Output the [X, Y] coordinate of the center of the cell containing the given text.  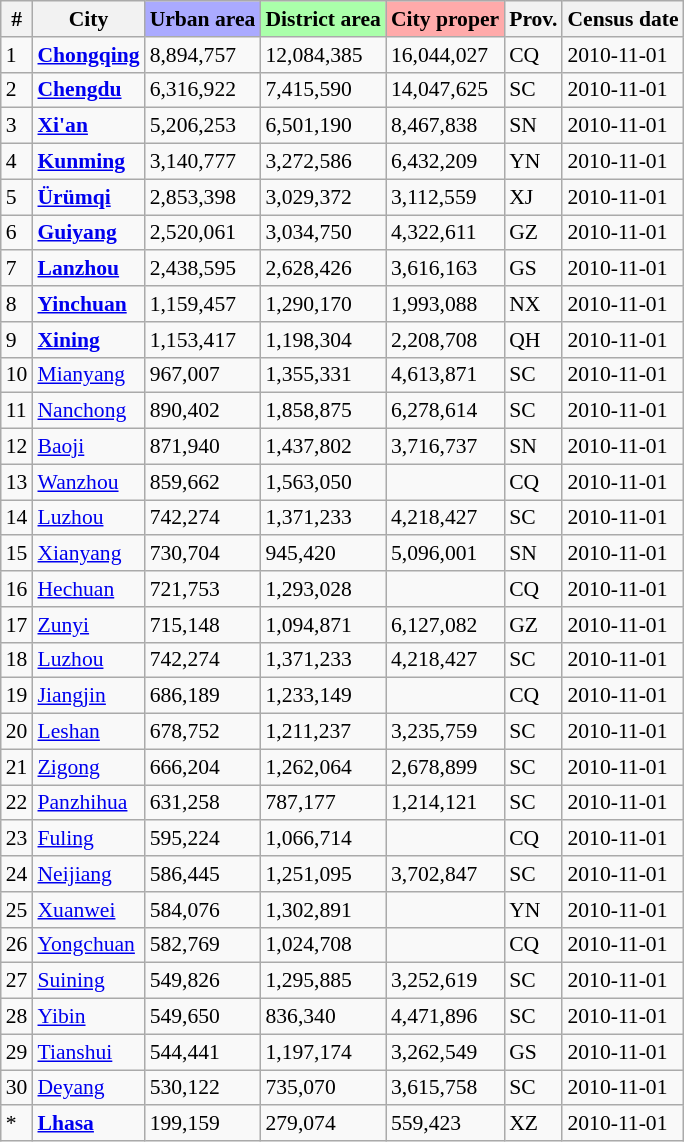
715,148 [203, 625]
6,127,082 [445, 625]
7 [17, 269]
Yinchuan [88, 304]
Yibin [88, 1017]
3,262,549 [445, 1052]
1,066,714 [322, 839]
Panzhihua [88, 803]
3,034,750 [322, 233]
Hechuan [88, 589]
Census date [622, 19]
6 [17, 233]
Zigong [88, 767]
3,716,737 [445, 447]
1,293,028 [322, 589]
20 [17, 732]
1,094,871 [322, 625]
Prov. [533, 19]
5,096,001 [445, 554]
4 [17, 162]
Nanchong [88, 411]
1,437,802 [322, 447]
1,024,708 [322, 945]
1,563,050 [322, 482]
279,074 [322, 1124]
3,235,759 [445, 732]
Lanzhou [88, 269]
City proper [445, 19]
Leshan [88, 732]
890,402 [203, 411]
3,615,758 [445, 1088]
28 [17, 1017]
1,197,174 [322, 1052]
967,007 [203, 375]
27 [17, 981]
15 [17, 554]
530,122 [203, 1088]
Xianyang [88, 554]
Baoji [88, 447]
3,616,163 [445, 269]
16 [17, 589]
24 [17, 874]
1,153,417 [203, 340]
1,214,121 [445, 803]
2,520,061 [203, 233]
Deyang [88, 1088]
544,441 [203, 1052]
XZ [533, 1124]
1,251,095 [322, 874]
19 [17, 696]
586,445 [203, 874]
1,198,304 [322, 340]
18 [17, 660]
Ürümqi [88, 197]
17 [17, 625]
8,467,838 [445, 126]
6,432,209 [445, 162]
666,204 [203, 767]
2,628,426 [322, 269]
549,650 [203, 1017]
8,894,757 [203, 55]
4,471,896 [445, 1017]
1 [17, 55]
26 [17, 945]
XJ [533, 197]
14,047,625 [445, 90]
12 [17, 447]
199,159 [203, 1124]
3,029,372 [322, 197]
1,211,237 [322, 732]
1,262,064 [322, 767]
12,084,385 [322, 55]
Wanzhou [88, 482]
2 [17, 90]
836,340 [322, 1017]
582,769 [203, 945]
District area [322, 19]
559,423 [445, 1124]
1,233,149 [322, 696]
Jiangjin [88, 696]
Tianshui [88, 1052]
631,258 [203, 803]
Chengdu [88, 90]
Mianyang [88, 375]
Guiyang [88, 233]
3,140,777 [203, 162]
Zunyi [88, 625]
NX [533, 304]
1,290,170 [322, 304]
30 [17, 1088]
QH [533, 340]
Suining [88, 981]
City [88, 19]
3,112,559 [445, 197]
5 [17, 197]
Chongqing [88, 55]
1,993,088 [445, 304]
9 [17, 340]
25 [17, 910]
2,853,398 [203, 197]
29 [17, 1052]
Lhasa [88, 1124]
23 [17, 839]
6,316,922 [203, 90]
21 [17, 767]
Xi'an [88, 126]
7,415,590 [322, 90]
1,858,875 [322, 411]
730,704 [203, 554]
678,752 [203, 732]
595,224 [203, 839]
Yongchuan [88, 945]
3,272,586 [322, 162]
2,438,595 [203, 269]
10 [17, 375]
721,753 [203, 589]
Fuling [88, 839]
584,076 [203, 910]
Urban area [203, 19]
6,501,190 [322, 126]
6,278,614 [445, 411]
* [17, 1124]
3,702,847 [445, 874]
16,044,027 [445, 55]
Neijiang [88, 874]
5,206,253 [203, 126]
859,662 [203, 482]
13 [17, 482]
1,302,891 [322, 910]
Kunming [88, 162]
Xuanwei [88, 910]
945,420 [322, 554]
787,177 [322, 803]
4,613,871 [445, 375]
8 [17, 304]
871,940 [203, 447]
# [17, 19]
2,678,899 [445, 767]
686,189 [203, 696]
2,208,708 [445, 340]
1,159,457 [203, 304]
Xining [88, 340]
14 [17, 518]
4,322,611 [445, 233]
3,252,619 [445, 981]
22 [17, 803]
1,295,885 [322, 981]
735,070 [322, 1088]
549,826 [203, 981]
3 [17, 126]
1,355,331 [322, 375]
11 [17, 411]
